Return the [x, y] coordinate for the center point of the cell that contains the specified text.  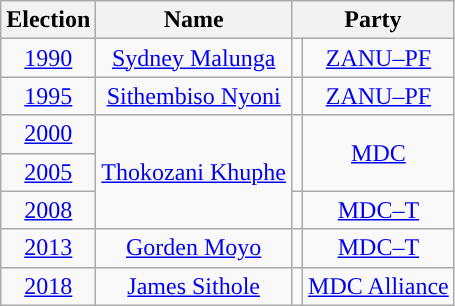
Party [372, 20]
2018 [48, 286]
2013 [48, 248]
1990 [48, 58]
2000 [48, 134]
Sydney Malunga [194, 58]
Gorden Moyo [194, 248]
Name [194, 20]
James Sithole [194, 286]
2005 [48, 172]
MDC [379, 153]
MDC Alliance [379, 286]
Election [48, 20]
2008 [48, 210]
Thokozani Khuphe [194, 172]
Sithembiso Nyoni [194, 96]
1995 [48, 96]
